Output the (x, y) coordinate of the center of the cell containing the given text.  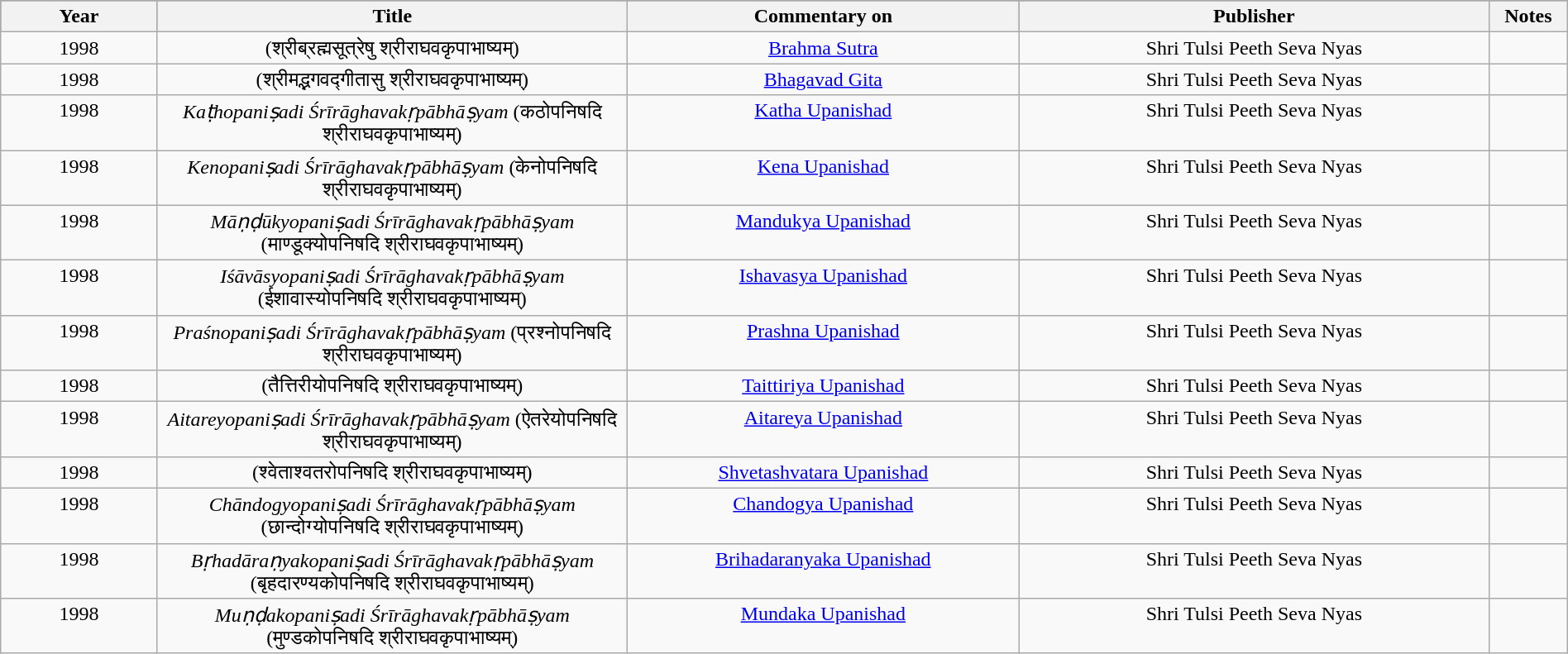
Aitareyopaniṣadi Śrīrāghavakṛpābhāṣyam (ऐतरेयोपनिषदि श्रीराघवकृपाभाष्यम्) (392, 430)
Ishavasya Upanishad (824, 288)
Aitareya Upanishad (824, 430)
Taittiriya Upanishad (824, 386)
Prashna Upanishad (824, 342)
Shvetashvatara Upanishad (824, 472)
Katha Upanishad (824, 122)
Commentary on (824, 17)
Muṇḍakopaniṣadi Śrīrāghavakṛpābhāṣyam (मुण्डकोपनिषदि श्रीराघवकृपाभाष्यम्) (392, 627)
Kena Upanishad (824, 179)
Chandogya Upanishad (824, 516)
(श्रीब्रह्मसूत्रेषु श्रीराघवकृपाभाष्यम्) (392, 48)
Chāndogyopaniṣadi Śrīrāghavakṛpābhāṣyam (छान्दोग्योपनिषदि श्रीराघवकृपाभाष्यम्) (392, 516)
(श्रीमद्भगवद्गीतासु श्रीराघवकृपाभाष्यम्) (392, 79)
Publisher (1254, 17)
Kenopaniṣadi Śrīrāghavakṛpābhāṣyam (केनोपनिषदि श्रीराघवकृपाभाष्यम्) (392, 179)
Bhagavad Gita (824, 79)
Mandukya Upanishad (824, 233)
Praśnopaniṣadi Śrīrāghavakṛpābhāṣyam (प्रश्नोपनिषदि श्रीराघवकृपाभाष्यम्) (392, 342)
(श्वेताश्वतरोपनिषदि श्रीराघवकृपाभाष्यम्) (392, 472)
Year (79, 17)
Title (392, 17)
Mundaka Upanishad (824, 627)
Notes (1528, 17)
Iśāvāsyopaniṣadi Śrīrāghavakṛpābhāṣyam (ईशावास्योपनिषदि श्रीराघवकृपाभाष्यम्) (392, 288)
Brahma Sutra (824, 48)
(तैत्तिरीयोपनिषदि श्रीराघवकृपाभाष्यम्) (392, 386)
Māṇḍūkyopaniṣadi Śrīrāghavakṛpābhāṣyam (माण्डूक्योपनिषदि श्रीराघवकृपाभाष्यम्) (392, 233)
Bṛhadāraṇyakopaniṣadi Śrīrāghavakṛpābhāṣyam (बृहदारण्यकोपनिषदि श्रीराघवकृपाभाष्यम्) (392, 570)
Kaṭhopaniṣadi Śrīrāghavakṛpābhāṣyam (कठोपनिषदि श्रीराघवकृपाभाष्यम्) (392, 122)
Brihadaranyaka Upanishad (824, 570)
